Capture the cell that displays the provided text and extract its (X, Y) central coordinate. 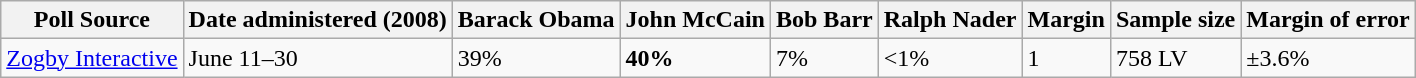
Zogby Interactive (92, 58)
John McCain (695, 20)
<1% (950, 58)
Margin (1066, 20)
Margin of error (1328, 20)
Ralph Nader (950, 20)
Sample size (1175, 20)
758 LV (1175, 58)
Date administered (2008) (318, 20)
39% (536, 58)
June 11–30 (318, 58)
±3.6% (1328, 58)
7% (824, 58)
40% (695, 58)
Barack Obama (536, 20)
Poll Source (92, 20)
1 (1066, 58)
Bob Barr (824, 20)
